For the text-containing cell, return its midpoint in [x, y] coordinate format. 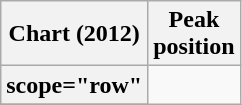
Chart (2012) [74, 34]
Peakposition [194, 34]
scope="row" [74, 85]
